Return [x, y] of the center of cell containing provided text 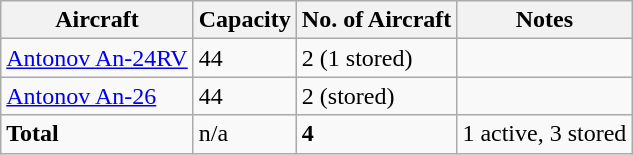
Notes [544, 20]
n/a [244, 134]
Antonov An-26 [97, 96]
1 active, 3 stored [544, 134]
Antonov An-24RV [97, 58]
4 [376, 134]
Capacity [244, 20]
Total [97, 134]
2 (1 stored) [376, 58]
Aircraft [97, 20]
No. of Aircraft [376, 20]
2 (stored) [376, 96]
